Identify which cell holds the provided text, then report its (x, y) central coordinate. 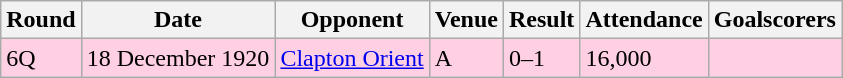
6Q (41, 58)
Attendance (644, 20)
Opponent (352, 20)
Result (541, 20)
Venue (466, 20)
Date (178, 20)
A (466, 58)
0–1 (541, 58)
16,000 (644, 58)
Clapton Orient (352, 58)
Round (41, 20)
18 December 1920 (178, 58)
Goalscorers (774, 20)
